Return the (X, Y) coordinate for the center point of the cell that contains the specified text.  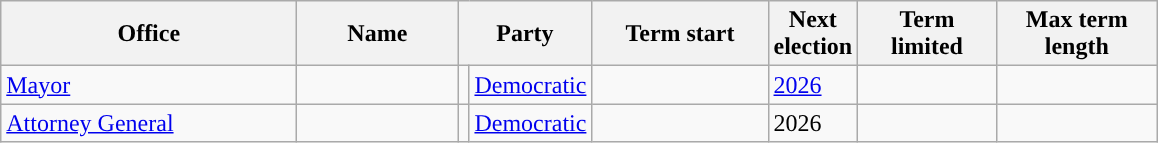
Name (378, 34)
Term start (680, 34)
Next election (813, 34)
Max term length (1076, 34)
Mayor (149, 85)
Party (525, 34)
Attorney General (149, 123)
Term limited (928, 34)
Office (149, 34)
